Detect which cell encompasses the target text, then output its [X, Y] center coordinate. 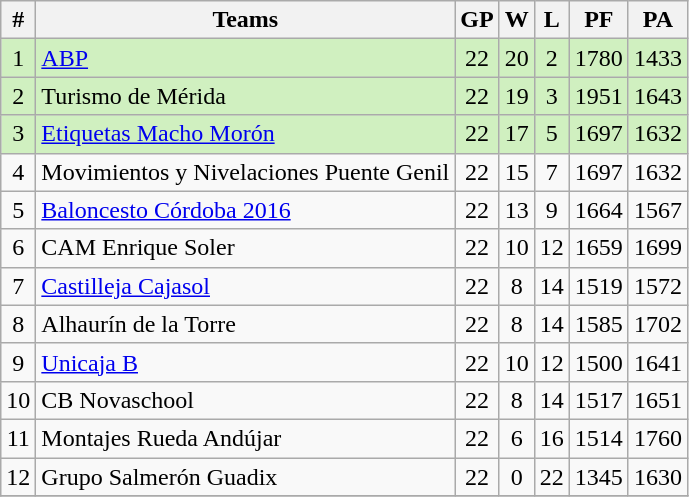
Teams [246, 20]
GP [477, 20]
13 [516, 210]
1699 [658, 248]
CAM Enrique Soler [246, 248]
Turismo de Mérida [246, 96]
Castilleja Cajasol [246, 286]
1514 [598, 438]
0 [516, 477]
L [552, 20]
1659 [598, 248]
1702 [658, 324]
1 [18, 58]
Baloncesto Córdoba 2016 [246, 210]
17 [516, 134]
15 [516, 172]
1760 [658, 438]
1585 [598, 324]
16 [552, 438]
1345 [598, 477]
Alhaurín de la Torre [246, 324]
1517 [598, 400]
1951 [598, 96]
PA [658, 20]
Grupo Salmerón Guadix [246, 477]
# [18, 20]
1641 [658, 362]
11 [18, 438]
1664 [598, 210]
CB Novaschool [246, 400]
19 [516, 96]
1519 [598, 286]
Unicaja B [246, 362]
1567 [658, 210]
Etiquetas Macho Morón [246, 134]
1651 [658, 400]
4 [18, 172]
1780 [598, 58]
1433 [658, 58]
1572 [658, 286]
PF [598, 20]
Movimientos y Nivelaciones Puente Genil [246, 172]
ABP [246, 58]
1630 [658, 477]
20 [516, 58]
W [516, 20]
1500 [598, 362]
Montajes Rueda Andújar [246, 438]
1643 [658, 96]
